Detect which cell encompasses the target text, then output its (x, y) center coordinate. 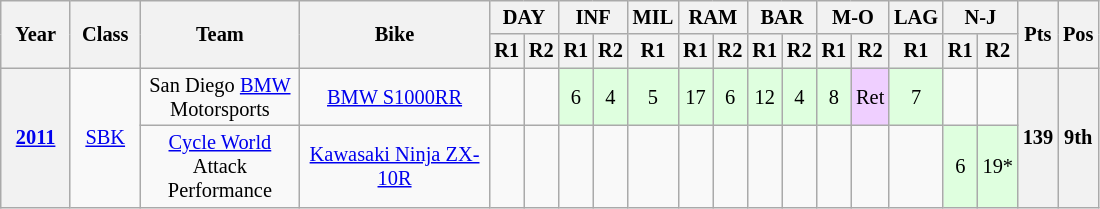
19* (998, 166)
M-O (854, 17)
San Diego BMW Motorsports (220, 97)
Year (36, 34)
Cycle World Attack Performance (220, 166)
N-J (980, 17)
139 (1038, 138)
12 (764, 97)
9th (1078, 138)
Class (105, 34)
INF (594, 17)
LAG (916, 17)
MIL (653, 17)
DAY (524, 17)
7 (916, 97)
17 (696, 97)
8 (834, 97)
SBK (105, 138)
5 (653, 97)
RAM (712, 17)
2011 (36, 138)
BAR (782, 17)
Ret (870, 97)
Bike (395, 34)
Team (220, 34)
Pos (1078, 34)
Pts (1038, 34)
Kawasaki Ninja ZX-10R (395, 166)
BMW S1000RR (395, 97)
